Output the (x, y) coordinate of the center of the cell containing the given text.  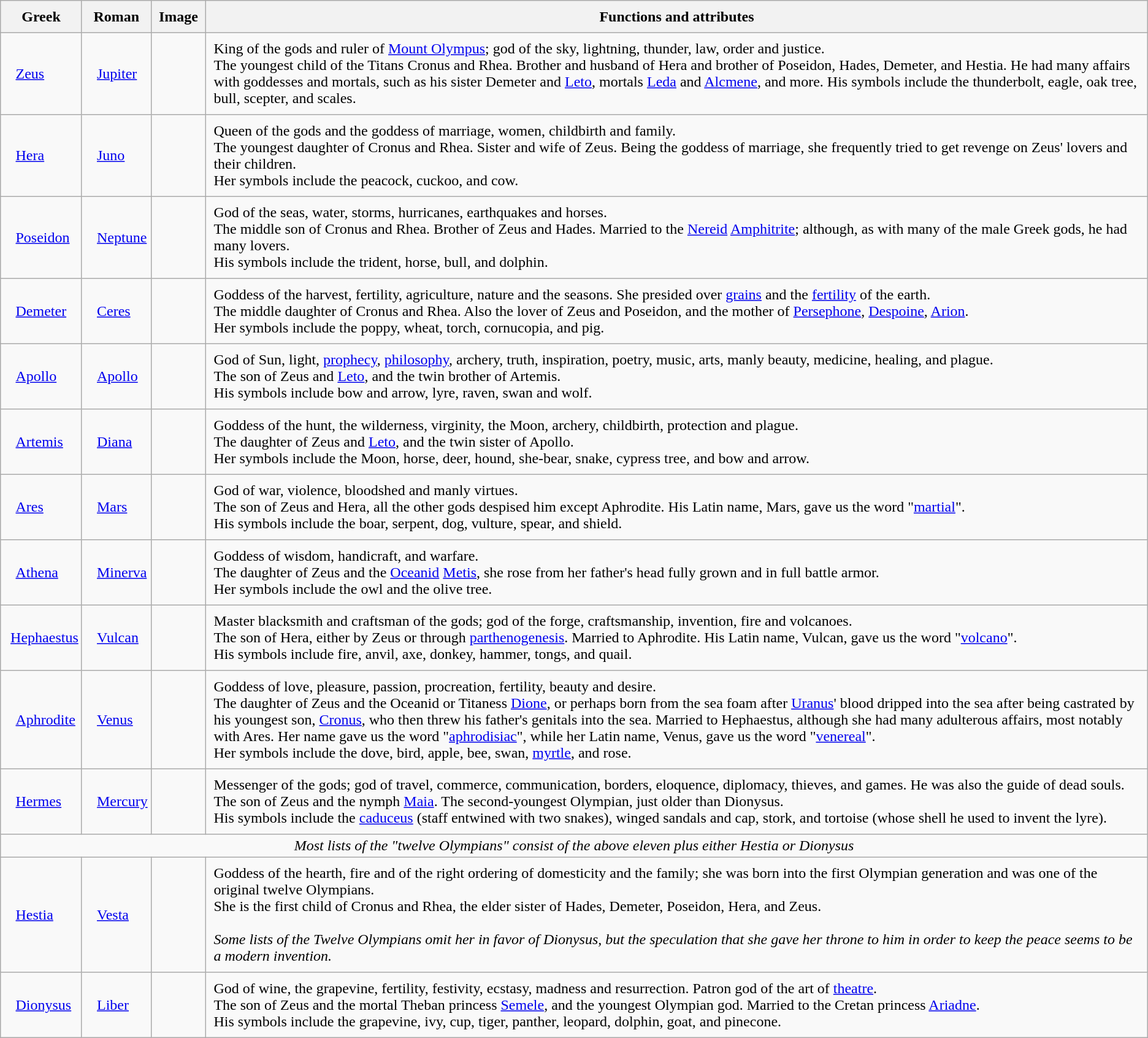
Functions and attributes (677, 17)
Vesta (117, 915)
Poseidon (42, 237)
Demeter (42, 311)
Artemis (42, 442)
Liber (117, 1005)
Ares (42, 507)
Hestia (42, 915)
Vulcan (117, 637)
Zeus (42, 74)
Greek (42, 17)
Jupiter (117, 74)
Venus (117, 720)
Most lists of the "twelve Olympians" consist of the above eleven plus either Hestia or Dionysus (574, 846)
Neptune (117, 237)
Hephaestus (42, 637)
Hermes (42, 801)
Hera (42, 156)
Mars (117, 507)
Dionysus (42, 1005)
Aphrodite (42, 720)
Mercury (117, 801)
Diana (117, 442)
Athena (42, 572)
Roman (117, 17)
Image (178, 17)
Minerva (117, 572)
Ceres (117, 311)
Juno (117, 156)
